For the text-containing cell, return its midpoint in [X, Y] coordinate format. 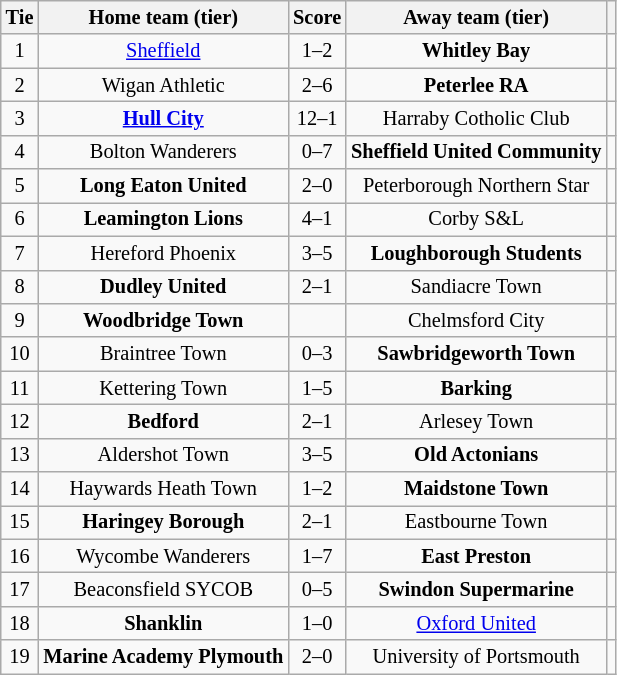
Braintree Town [163, 354]
Hull City [163, 118]
Sheffield [163, 51]
17 [20, 589]
Sandiacre Town [476, 287]
18 [20, 623]
5 [20, 186]
Tie [20, 17]
9 [20, 320]
Home team (tier) [163, 17]
East Preston [476, 556]
4 [20, 152]
Whitley Bay [476, 51]
Dudley United [163, 287]
Wigan Athletic [163, 85]
Bolton Wanderers [163, 152]
Arlesey Town [476, 421]
Chelmsford City [476, 320]
16 [20, 556]
0–3 [317, 354]
Leamington Lions [163, 219]
Loughborough Students [476, 253]
1–7 [317, 556]
2–6 [317, 85]
Old Actonians [476, 455]
Long Eaton United [163, 186]
1–0 [317, 623]
14 [20, 489]
Corby S&L [476, 219]
Haringey Borough [163, 522]
10 [20, 354]
Haywards Heath Town [163, 489]
Kettering Town [163, 388]
Harraby Cotholic Club [476, 118]
Oxford United [476, 623]
Sheffield United Community [476, 152]
8 [20, 287]
Maidstone Town [476, 489]
Marine Academy Plymouth [163, 657]
11 [20, 388]
Swindon Supermarine [476, 589]
19 [20, 657]
University of Portsmouth [476, 657]
Peterlee RA [476, 85]
Sawbridgeworth Town [476, 354]
Shanklin [163, 623]
Barking [476, 388]
7 [20, 253]
13 [20, 455]
Peterborough Northern Star [476, 186]
Away team (tier) [476, 17]
Hereford Phoenix [163, 253]
0–5 [317, 589]
2 [20, 85]
3 [20, 118]
15 [20, 522]
0–7 [317, 152]
Wycombe Wanderers [163, 556]
12 [20, 421]
1–5 [317, 388]
Bedford [163, 421]
Woodbridge Town [163, 320]
4–1 [317, 219]
Aldershot Town [163, 455]
Eastbourne Town [476, 522]
12–1 [317, 118]
Score [317, 17]
1 [20, 51]
6 [20, 219]
Beaconsfield SYCOB [163, 589]
